Pinpoint the cell where the given text exists, returning its [x, y] midpoint coordinate. 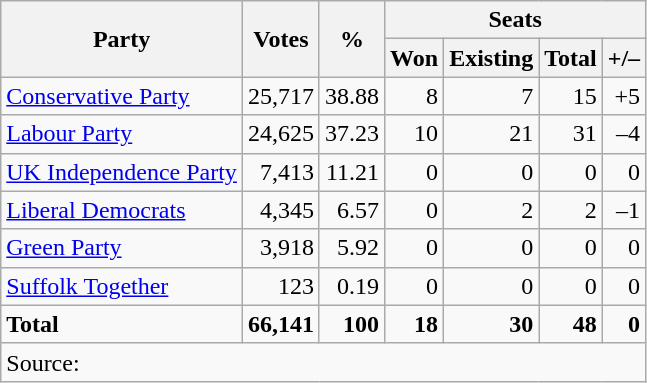
21 [492, 134]
10 [414, 134]
Votes [280, 39]
24,625 [280, 134]
Suffolk Together [122, 286]
38.88 [352, 96]
Seats [516, 20]
5.92 [352, 248]
123 [280, 286]
37.23 [352, 134]
+5 [624, 96]
3,918 [280, 248]
48 [571, 324]
7 [492, 96]
66,141 [280, 324]
Labour Party [122, 134]
4,345 [280, 210]
8 [414, 96]
100 [352, 324]
30 [492, 324]
–1 [624, 210]
Conservative Party [122, 96]
Green Party [122, 248]
11.21 [352, 172]
6.57 [352, 210]
% [352, 39]
25,717 [280, 96]
–4 [624, 134]
Liberal Democrats [122, 210]
18 [414, 324]
0.19 [352, 286]
31 [571, 134]
UK Independence Party [122, 172]
Party [122, 39]
Existing [492, 58]
15 [571, 96]
7,413 [280, 172]
Won [414, 58]
Source: [324, 362]
+/– [624, 58]
